Pinpoint the cell where the given text exists, returning its (X, Y) midpoint coordinate. 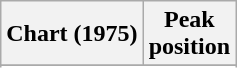
Chart (1975) (72, 34)
Peakposition (189, 34)
